Find where the given text appears and provide that cell's center as [X, Y] coordinate. 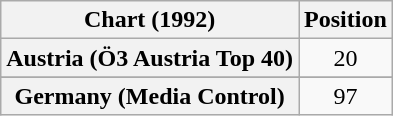
Position [346, 20]
97 [346, 96]
20 [346, 58]
Chart (1992) [150, 20]
Germany (Media Control) [150, 96]
Austria (Ö3 Austria Top 40) [150, 58]
